Output the [x, y] coordinate of the center of the cell containing the given text.  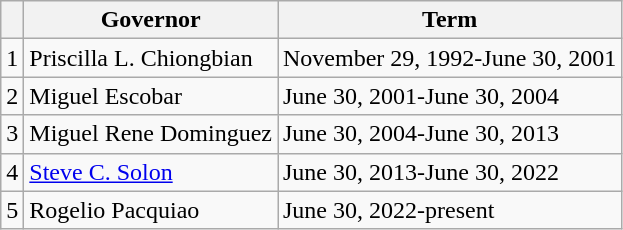
June 30, 2013-June 30, 2022 [450, 172]
June 30, 2001-June 30, 2004 [450, 96]
Miguel Escobar [151, 96]
Priscilla L. Chiongbian [151, 58]
4 [12, 172]
1 [12, 58]
Steve C. Solon [151, 172]
Miguel Rene Dominguez [151, 134]
November 29, 1992-June 30, 2001 [450, 58]
5 [12, 210]
Governor [151, 20]
Term [450, 20]
June 30, 2022-present [450, 210]
2 [12, 96]
3 [12, 134]
June 30, 2004-June 30, 2013 [450, 134]
Rogelio Pacquiao [151, 210]
